Search for the cell housing the specified text and yield its (X, Y) center coordinate. 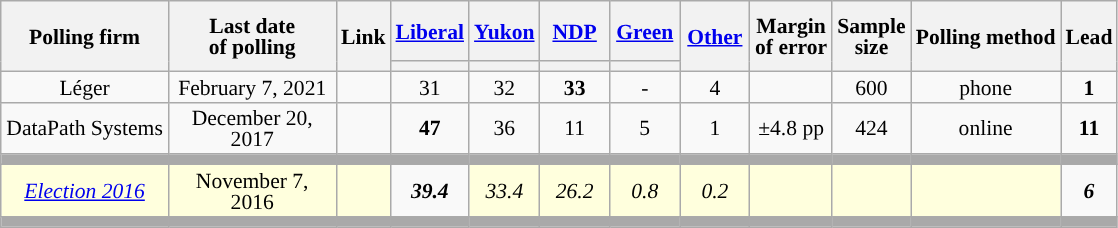
NDP (575, 31)
Green (645, 31)
39.4 (430, 191)
33 (575, 86)
26.2 (575, 191)
Liberal (430, 31)
424 (871, 128)
Samplesize (871, 36)
Link (364, 36)
Lead (1090, 36)
online (986, 128)
0.8 (645, 191)
- (645, 86)
5 (645, 128)
32 (504, 86)
November 7, 2016 (252, 191)
Last dateof polling (252, 36)
phone (986, 86)
0.2 (715, 191)
Polling firm (85, 36)
36 (504, 128)
December 20, 2017 (252, 128)
Election 2016 (85, 191)
6 (1090, 191)
Other (715, 36)
February 7, 2021 (252, 86)
47 (430, 128)
±4.8 pp (791, 128)
DataPath Systems (85, 128)
600 (871, 86)
Léger (85, 86)
Polling method (986, 36)
4 (715, 86)
Marginof error (791, 36)
33.4 (504, 191)
31 (430, 86)
Yukon (504, 31)
